Locate the cell with the specified text and output its (X, Y) center coordinate. 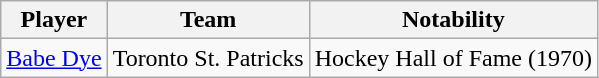
Hockey Hall of Fame (1970) (453, 58)
Babe Dye (54, 58)
Notability (453, 20)
Toronto St. Patricks (208, 58)
Team (208, 20)
Player (54, 20)
